Output the (x, y) coordinate of the center of the cell containing the given text.  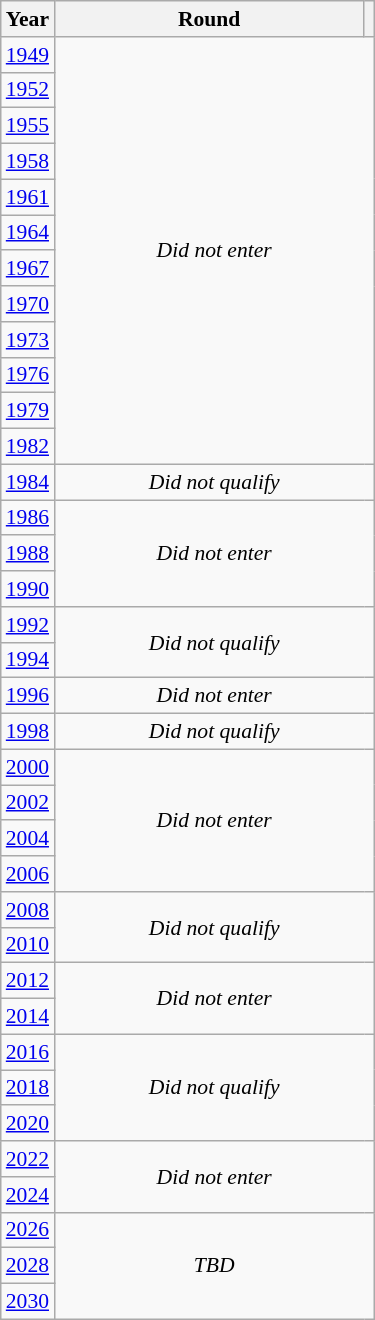
2004 (28, 839)
1970 (28, 304)
Year (28, 19)
1976 (28, 375)
1979 (28, 411)
1990 (28, 589)
1992 (28, 625)
2008 (28, 910)
2000 (28, 767)
2028 (28, 1266)
2002 (28, 803)
1967 (28, 269)
2020 (28, 1124)
1994 (28, 660)
1984 (28, 482)
1955 (28, 126)
TBD (214, 1266)
2026 (28, 1230)
1973 (28, 340)
2018 (28, 1088)
2024 (28, 1195)
1998 (28, 732)
2010 (28, 945)
1988 (28, 554)
2014 (28, 1017)
1986 (28, 518)
1952 (28, 90)
1949 (28, 55)
1958 (28, 162)
2022 (28, 1159)
2012 (28, 981)
1996 (28, 696)
2030 (28, 1302)
Round (209, 19)
1961 (28, 197)
2006 (28, 874)
1982 (28, 447)
1964 (28, 233)
2016 (28, 1052)
